Return the (X, Y) coordinate for the center point of the cell that contains the specified text.  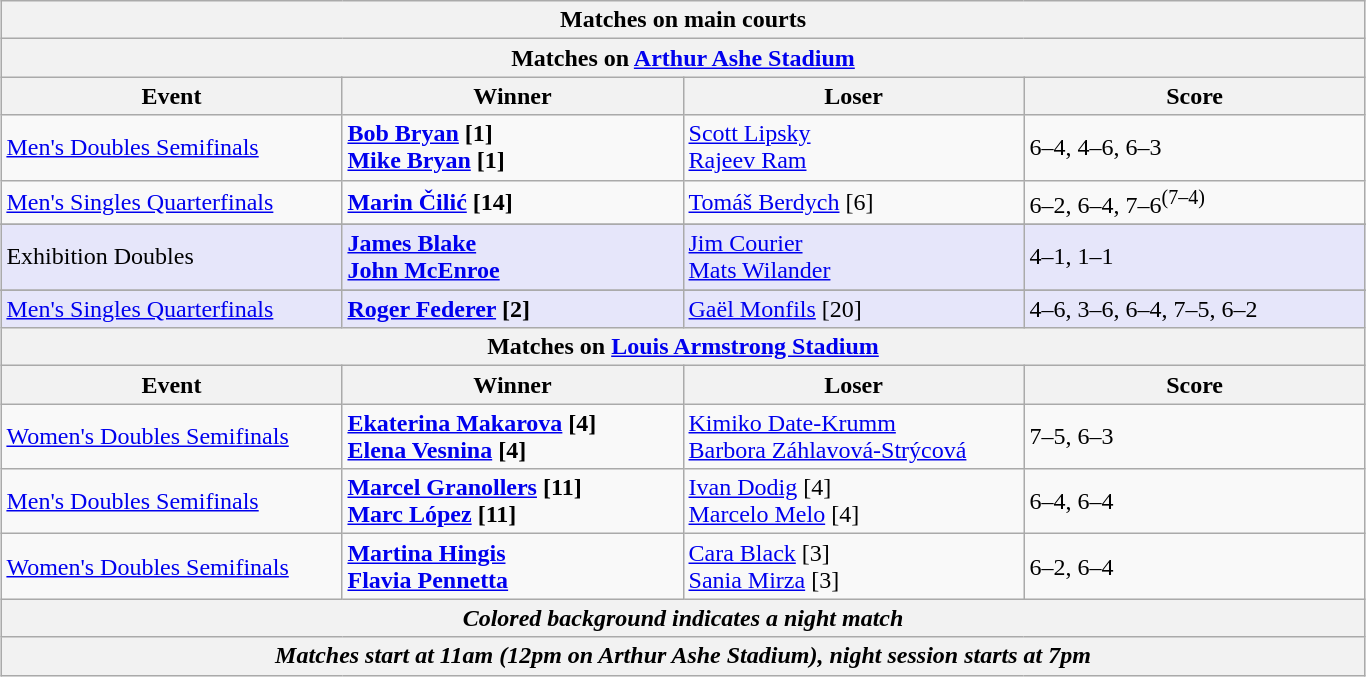
Scott Lipsky Rajeev Ram (854, 148)
Kimiko Date-Krumm Barbora Záhlavová-Strýcová (854, 436)
Bob Bryan [1] Mike Bryan [1] (512, 148)
Matches on Arthur Ashe Stadium (683, 58)
Marcel Granollers [11] Marc López [11] (512, 502)
Matches on Louis Armstrong Stadium (683, 347)
Colored background indicates a night match (683, 618)
Cara Black [3] Sania Mirza [3] (854, 566)
Marin Čilić [14] (512, 202)
4–1, 1–1 (1194, 258)
7–5, 6–3 (1194, 436)
Ekaterina Makarova [4] Elena Vesnina [4] (512, 436)
6–2, 6–4 (1194, 566)
6–4, 4–6, 6–3 (1194, 148)
Tomáš Berdych [6] (854, 202)
Martina Hingis Flavia Pennetta (512, 566)
Matches on main courts (683, 20)
6–2, 6–4, 7–6(7–4) (1194, 202)
Exhibition Doubles (172, 258)
6–4, 6–4 (1194, 502)
Roger Federer [2] (512, 309)
Matches start at 11am (12pm on Arthur Ashe Stadium), night session starts at 7pm (683, 656)
James Blake John McEnroe (512, 258)
4–6, 3–6, 6–4, 7–5, 6–2 (1194, 309)
Jim Courier Mats Wilander (854, 258)
Gaël Monfils [20] (854, 309)
Ivan Dodig [4] Marcelo Melo [4] (854, 502)
